Return [x, y] of the center of cell containing provided text 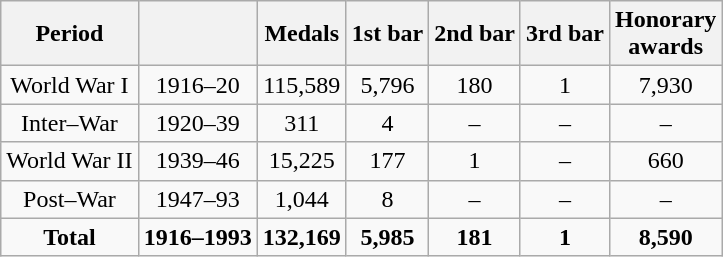
1916–20 [198, 85]
181 [475, 237]
World War I [70, 85]
2nd bar [475, 34]
311 [302, 123]
World War II [70, 161]
Total [70, 237]
1st bar [387, 34]
1916–1993 [198, 237]
Inter–War [70, 123]
660 [665, 161]
1947–93 [198, 199]
8 [387, 199]
Period [70, 34]
4 [387, 123]
8,590 [665, 237]
5,796 [387, 85]
1939–46 [198, 161]
180 [475, 85]
7,930 [665, 85]
Medals [302, 34]
115,589 [302, 85]
177 [387, 161]
3rd bar [564, 34]
132,169 [302, 237]
5,985 [387, 237]
1920–39 [198, 123]
1,044 [302, 199]
Post–War [70, 199]
15,225 [302, 161]
Honoraryawards [665, 34]
